Identify which cell holds the provided text, then report its [x, y] central coordinate. 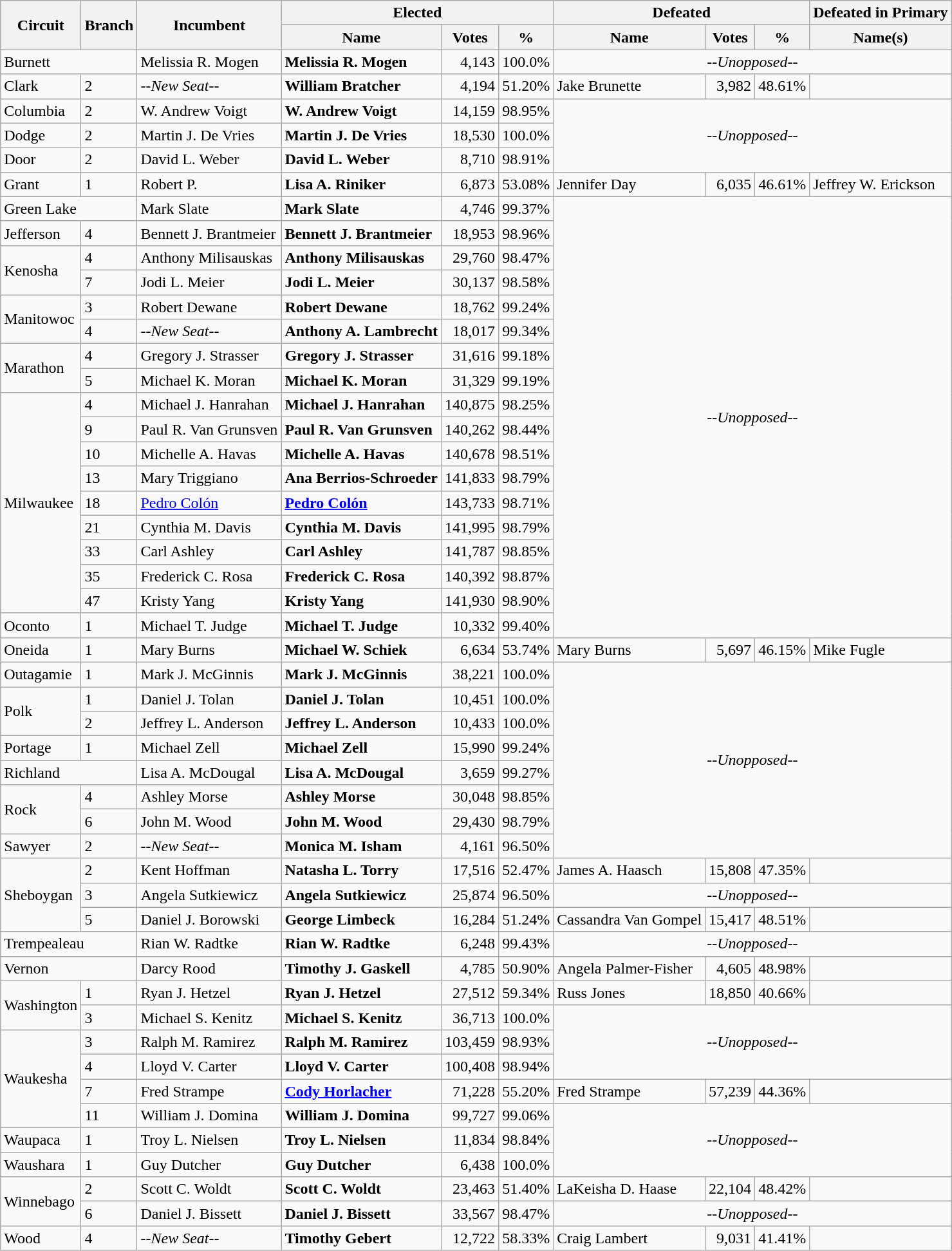
Portage [41, 748]
35 [109, 576]
18,762 [470, 307]
4,143 [470, 62]
13 [109, 478]
141,930 [470, 601]
Milwaukee [41, 503]
98.25% [527, 405]
30,048 [470, 797]
Defeated in Primary [881, 13]
Washington [41, 1005]
41.41% [783, 1238]
Sheboygan [41, 895]
Russ Jones [630, 993]
Oconto [41, 625]
Jake Brunette [630, 86]
98.71% [527, 503]
46.15% [783, 650]
Mary Triggiano [209, 478]
55.20% [527, 1091]
15,417 [730, 919]
6,873 [470, 184]
18,017 [470, 332]
98.84% [527, 1140]
Angela Palmer-Fisher [630, 968]
Defeated [682, 13]
Columbia [41, 111]
48.98% [783, 968]
140,875 [470, 405]
6,035 [730, 184]
98.44% [527, 429]
Mike Fugle [881, 650]
98.94% [527, 1066]
5,697 [730, 650]
3,982 [730, 86]
48.61% [783, 86]
31,329 [470, 381]
22,104 [730, 1189]
141,787 [470, 552]
Sawyer [41, 846]
58.33% [527, 1238]
99.18% [527, 356]
21 [109, 527]
James A. Haasch [630, 870]
6,438 [470, 1165]
Rock [41, 809]
4,746 [470, 209]
141,995 [470, 527]
4,194 [470, 86]
William Bratcher [362, 86]
99.06% [527, 1116]
9,031 [730, 1238]
98.95% [527, 111]
25,874 [470, 895]
Circuit [41, 25]
10,451 [470, 699]
18,850 [730, 993]
Anthony A. Lambrecht [362, 332]
99,727 [470, 1116]
18,530 [470, 135]
99.40% [527, 625]
36,713 [470, 1017]
38,221 [470, 674]
Waushara [41, 1165]
98.93% [527, 1042]
23,463 [470, 1189]
Lisa A. Riniker [362, 184]
4,161 [470, 846]
99.27% [527, 773]
14,159 [470, 111]
Natasha L. Torry [362, 870]
33,567 [470, 1214]
George Limbeck [362, 919]
31,616 [470, 356]
Jennifer Day [630, 184]
98.51% [527, 454]
Marathon [41, 368]
10 [109, 454]
99.37% [527, 209]
6,248 [470, 944]
103,459 [470, 1042]
11,834 [470, 1140]
48.51% [783, 919]
52.47% [527, 870]
18 [109, 503]
Elected [417, 13]
29,760 [470, 258]
51.40% [527, 1189]
99.43% [527, 944]
Incumbent [209, 25]
Door [41, 160]
59.34% [527, 993]
Timothy J. Gaskell [362, 968]
Robert P. [209, 184]
Manitowoc [41, 319]
30,137 [470, 282]
98.96% [527, 233]
Craig Lambert [630, 1238]
6,634 [470, 650]
46.61% [783, 184]
51.20% [527, 86]
Burnett [69, 62]
Monica M. Isham [362, 846]
4,785 [470, 968]
Winnebago [41, 1201]
16,284 [470, 919]
4,605 [730, 968]
Clark [41, 86]
Jeffrey W. Erickson [881, 184]
Vernon [69, 968]
12,722 [470, 1238]
18,953 [470, 233]
3,659 [470, 773]
Name(s) [881, 37]
Oneida [41, 650]
33 [109, 552]
Grant [41, 184]
8,710 [470, 160]
Kenosha [41, 270]
40.66% [783, 993]
11 [109, 1116]
51.24% [527, 919]
Kent Hoffman [209, 870]
98.90% [527, 601]
141,833 [470, 478]
15,990 [470, 748]
15,808 [730, 870]
10,433 [470, 724]
98.91% [527, 160]
100,408 [470, 1066]
10,332 [470, 625]
99.19% [527, 381]
44.36% [783, 1091]
47 [109, 601]
Darcy Rood [209, 968]
48.42% [783, 1189]
Jefferson [41, 233]
53.08% [527, 184]
Michael W. Schiek [362, 650]
Ana Berrios-Schroeder [362, 478]
LaKeisha D. Haase [630, 1189]
Daniel J. Borowski [209, 919]
143,733 [470, 503]
27,512 [470, 993]
Dodge [41, 135]
Cody Horlacher [362, 1091]
98.58% [527, 282]
71,228 [470, 1091]
53.74% [527, 650]
17,516 [470, 870]
Waukesha [41, 1078]
Timothy Gebert [362, 1238]
9 [109, 429]
140,678 [470, 454]
140,392 [470, 576]
Wood [41, 1238]
Richland [69, 773]
98.87% [527, 576]
Outagamie [41, 674]
Waupaca [41, 1140]
Branch [109, 25]
140,262 [470, 429]
Green Lake [69, 209]
Trempealeau [69, 944]
Polk [41, 711]
99.34% [527, 332]
Cassandra Van Gompel [630, 919]
50.90% [527, 968]
47.35% [783, 870]
57,239 [730, 1091]
29,430 [470, 822]
